Provide the [x, y] coordinate of the cell's center where the given text is located.  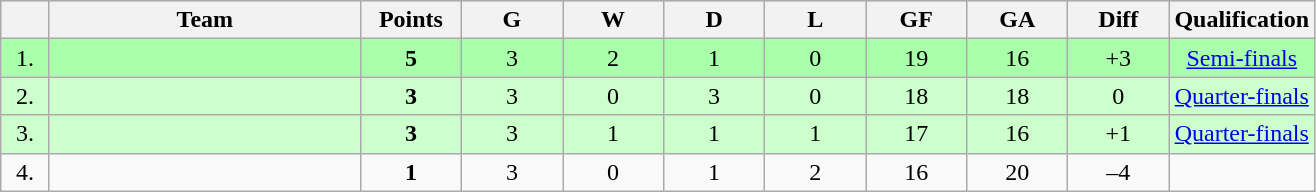
–4 [1118, 172]
W [612, 20]
G [512, 20]
20 [1018, 172]
D [714, 20]
+3 [1118, 58]
3. [26, 134]
17 [916, 134]
GA [1018, 20]
GF [916, 20]
L [816, 20]
19 [916, 58]
Team [204, 20]
Qualification [1242, 20]
4. [26, 172]
1. [26, 58]
5 [410, 58]
2. [26, 96]
Diff [1118, 20]
Semi-finals [1242, 58]
+1 [1118, 134]
Points [410, 20]
